Identify which cell holds the provided text, then report its [x, y] central coordinate. 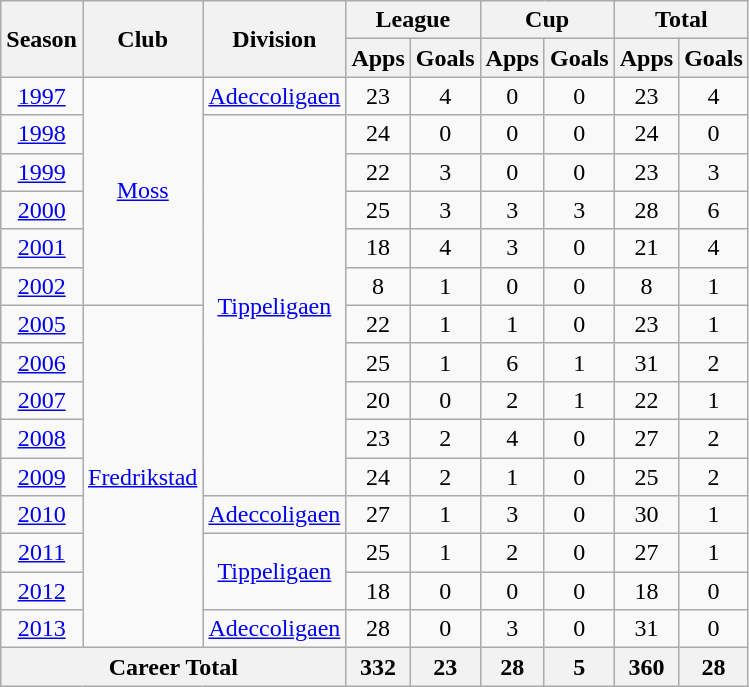
Division [274, 39]
2005 [42, 324]
Moss [142, 191]
360 [646, 667]
Career Total [174, 667]
20 [378, 400]
1999 [42, 172]
30 [646, 515]
Cup [547, 20]
Fredrikstad [142, 476]
1998 [42, 134]
2013 [42, 629]
2008 [42, 438]
1997 [42, 96]
2000 [42, 210]
2001 [42, 248]
332 [378, 667]
2002 [42, 286]
Club [142, 39]
5 [579, 667]
2009 [42, 477]
2007 [42, 400]
2006 [42, 362]
2012 [42, 591]
Total [681, 20]
21 [646, 248]
2010 [42, 515]
2011 [42, 553]
League [413, 20]
Season [42, 39]
